Capture the cell that displays the provided text and extract its [x, y] central coordinate. 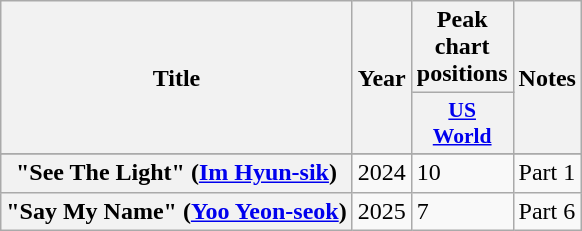
Year [382, 78]
"Say My Name" (Yoo Yeon-seok) [176, 211]
2025 [382, 211]
Peak chart positions [462, 47]
"See The Light" (Im Hyun-sik) [176, 173]
USWorld [462, 124]
10 [462, 173]
Part 1 [547, 173]
7 [462, 211]
2024 [382, 173]
Part 6 [547, 211]
Title [176, 78]
Notes [547, 78]
